Return the (x, y) coordinate for the center point of the cell that contains the specified text.  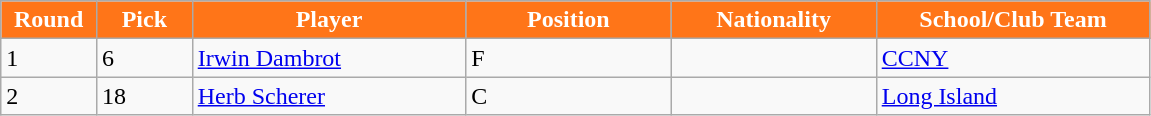
Herb Scherer (329, 96)
C (568, 96)
2 (49, 96)
Irwin Dambrot (329, 58)
Player (329, 20)
CCNY (1013, 58)
1 (49, 58)
Position (568, 20)
Nationality (774, 20)
Long Island (1013, 96)
School/Club Team (1013, 20)
Round (49, 20)
Pick (144, 20)
6 (144, 58)
18 (144, 96)
F (568, 58)
